Search for the cell housing the specified text and yield its (X, Y) center coordinate. 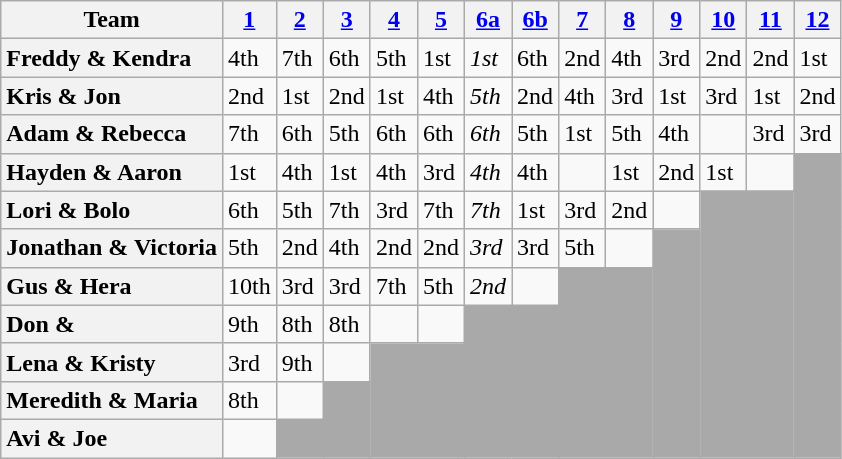
Adam & Rebecca (112, 134)
8 (630, 20)
5 (440, 20)
12 (818, 20)
Kris & Jon (112, 96)
1 (249, 20)
Hayden & Aaron (112, 172)
Freddy & Kendra (112, 58)
3 (346, 20)
10th (249, 286)
Meredith & Maria (112, 400)
Jonathan & Victoria (112, 248)
7 (582, 20)
2 (300, 20)
6a (488, 20)
11 (770, 20)
6b (536, 20)
10 (724, 20)
Don & (112, 324)
4 (394, 20)
9 (676, 20)
Lori & Bolo (112, 210)
Lena & Kristy (112, 362)
Gus & Hera (112, 286)
Avi & Joe (112, 438)
Team (112, 20)
